Locate the cell with the specified text and output its (x, y) center coordinate. 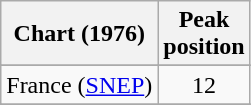
Peakposition (204, 34)
France (SNEP) (80, 85)
Chart (1976) (80, 34)
12 (204, 85)
